Search for the cell housing the specified text and yield its [X, Y] center coordinate. 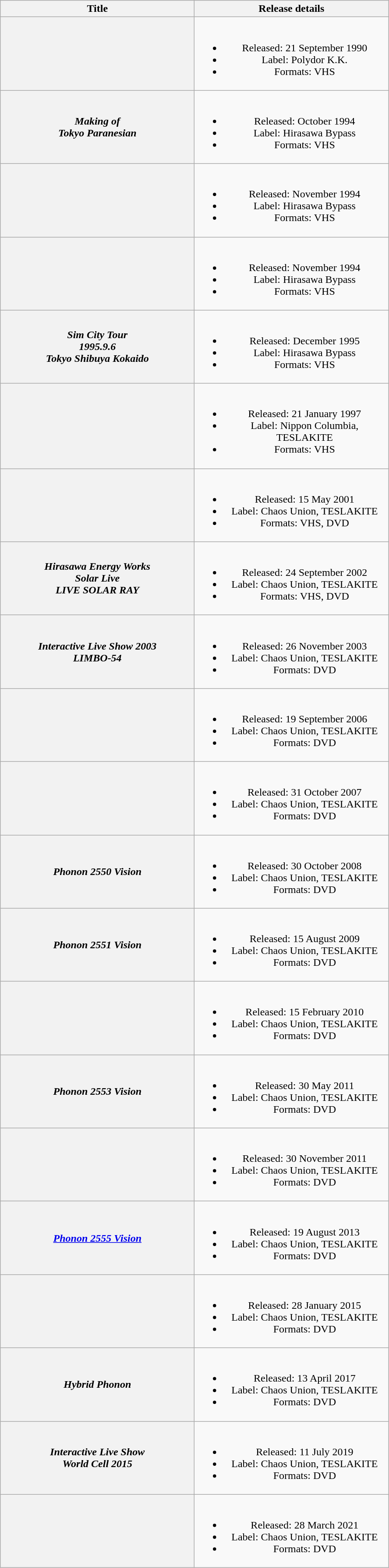
Released: 26 November 2003Label: Chaos Union, TESLAKITEFormats: DVD [292, 652]
Phonon 2550 Vision [97, 872]
Released: 13 April 2017Label: Chaos Union, TESLAKITEFormats: DVD [292, 1384]
Released: 21 January 1997Label: Nippon Columbia, TESLAKITEFormats: VHS [292, 426]
Released: December 1995Label: Hirasawa BypassFormats: VHS [292, 346]
Title [97, 9]
Making ofTokyo Paranesian [97, 127]
Released: 15 February 2010Label: Chaos Union, TESLAKITEFormats: DVD [292, 1018]
Phonon 2553 Vision [97, 1091]
Released: 30 May 2011Label: Chaos Union, TESLAKITEFormats: DVD [292, 1091]
Interactive Live Show 2003LIMBO-54 [97, 652]
Released: 19 September 2006Label: Chaos Union, TESLAKITEFormats: DVD [292, 725]
Released: 19 August 2013Label: Chaos Union, TESLAKITEFormats: DVD [292, 1238]
Phonon 2555 Vision [97, 1238]
Interactive Live ShowWorld Cell 2015 [97, 1458]
Phonon 2551 Vision [97, 945]
Release details [292, 9]
Released: 30 November 2011Label: Chaos Union, TESLAKITEFormats: DVD [292, 1165]
Released: 15 May 2001Label: Chaos Union, TESLAKITEFormats: VHS, DVD [292, 505]
Released: 31 October 2007Label: Chaos Union, TESLAKITEFormats: DVD [292, 798]
Hybrid Phonon [97, 1384]
Released: 28 January 2015Label: Chaos Union, TESLAKITEFormats: DVD [292, 1311]
Hirasawa Energy WorksSolar LiveLIVE SOLAR RAY [97, 578]
Released: 28 March 2021Label: Chaos Union, TESLAKITEFormats: DVD [292, 1531]
Released: 11 July 2019Label: Chaos Union, TESLAKITEFormats: DVD [292, 1458]
Sim City Tour1995.9.6Tokyo Shibuya Kokaido [97, 346]
Released: October 1994Label: Hirasawa BypassFormats: VHS [292, 127]
Released: 24 September 2002Label: Chaos Union, TESLAKITEFormats: VHS, DVD [292, 578]
Released: 30 October 2008Label: Chaos Union, TESLAKITEFormats: DVD [292, 872]
Released: 21 September 1990Label: Polydor K.K.Formats: VHS [292, 54]
Released: 15 August 2009Label: Chaos Union, TESLAKITEFormats: DVD [292, 945]
